Capture the cell that displays the provided text and extract its (x, y) central coordinate. 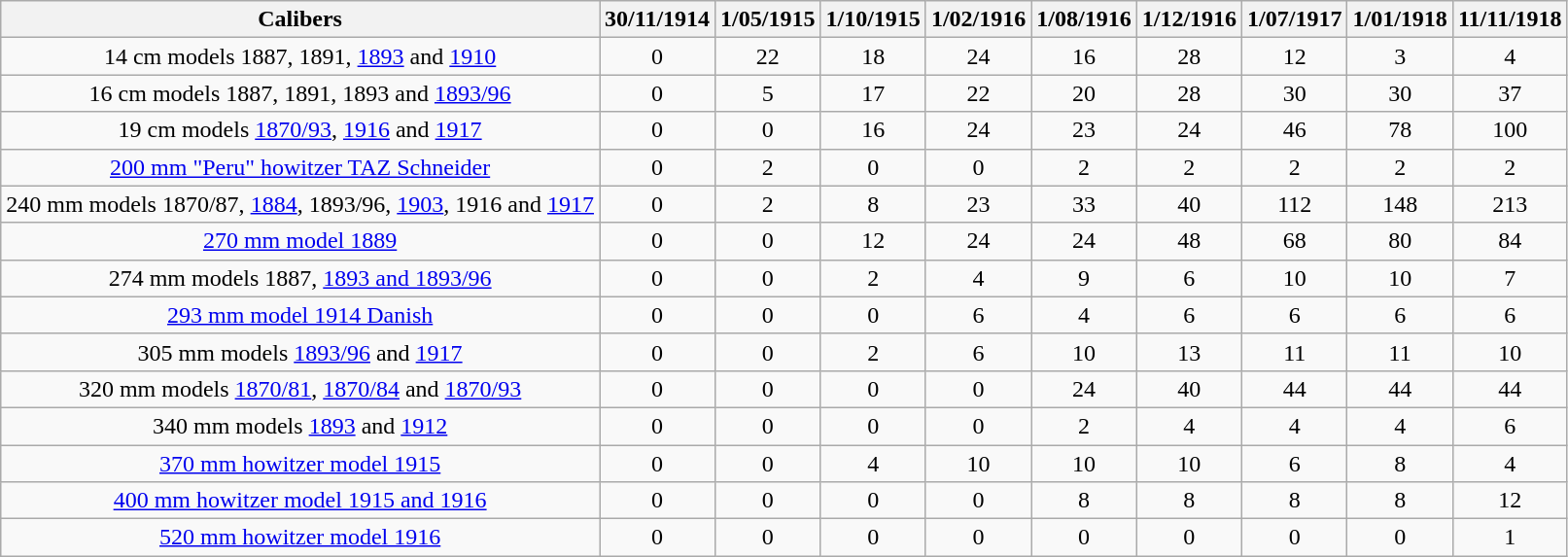
48 (1189, 241)
80 (1400, 241)
112 (1295, 204)
7 (1510, 278)
11/11/1918 (1510, 19)
400 mm howitzer model 1915 and 1916 (300, 501)
213 (1510, 204)
100 (1510, 130)
30/11/1914 (657, 19)
13 (1189, 352)
305 mm models 1893/96 and 1917 (300, 352)
274 mm models 1887, 1893 and 1893/96 (300, 278)
84 (1510, 241)
9 (1084, 278)
200 mm "Peru" howitzer TAZ Schneider (300, 167)
340 mm models 1893 and 1912 (300, 426)
1/12/1916 (1189, 19)
3 (1400, 56)
68 (1295, 241)
1/10/1915 (873, 19)
1/08/1916 (1084, 19)
20 (1084, 93)
270 mm model 1889 (300, 241)
1/05/1915 (768, 19)
Calibers (300, 19)
19 cm models 1870/93, 1916 and 1917 (300, 130)
78 (1400, 130)
5 (768, 93)
1/02/1916 (978, 19)
320 mm models 1870/81, 1870/84 and 1870/93 (300, 389)
370 mm howitzer model 1915 (300, 464)
240 mm models 1870/87, 1884, 1893/96, 1903, 1916 and 1917 (300, 204)
14 cm models 1887, 1891, 1893 and 1910 (300, 56)
18 (873, 56)
46 (1295, 130)
520 mm howitzer model 1916 (300, 538)
148 (1400, 204)
1/07/1917 (1295, 19)
1 (1510, 538)
33 (1084, 204)
293 mm model 1914 Danish (300, 315)
37 (1510, 93)
1/01/1918 (1400, 19)
17 (873, 93)
16 cm models 1887, 1891, 1893 and 1893/96 (300, 93)
